Return the (X, Y) coordinate for the center point of the cell that contains the specified text.  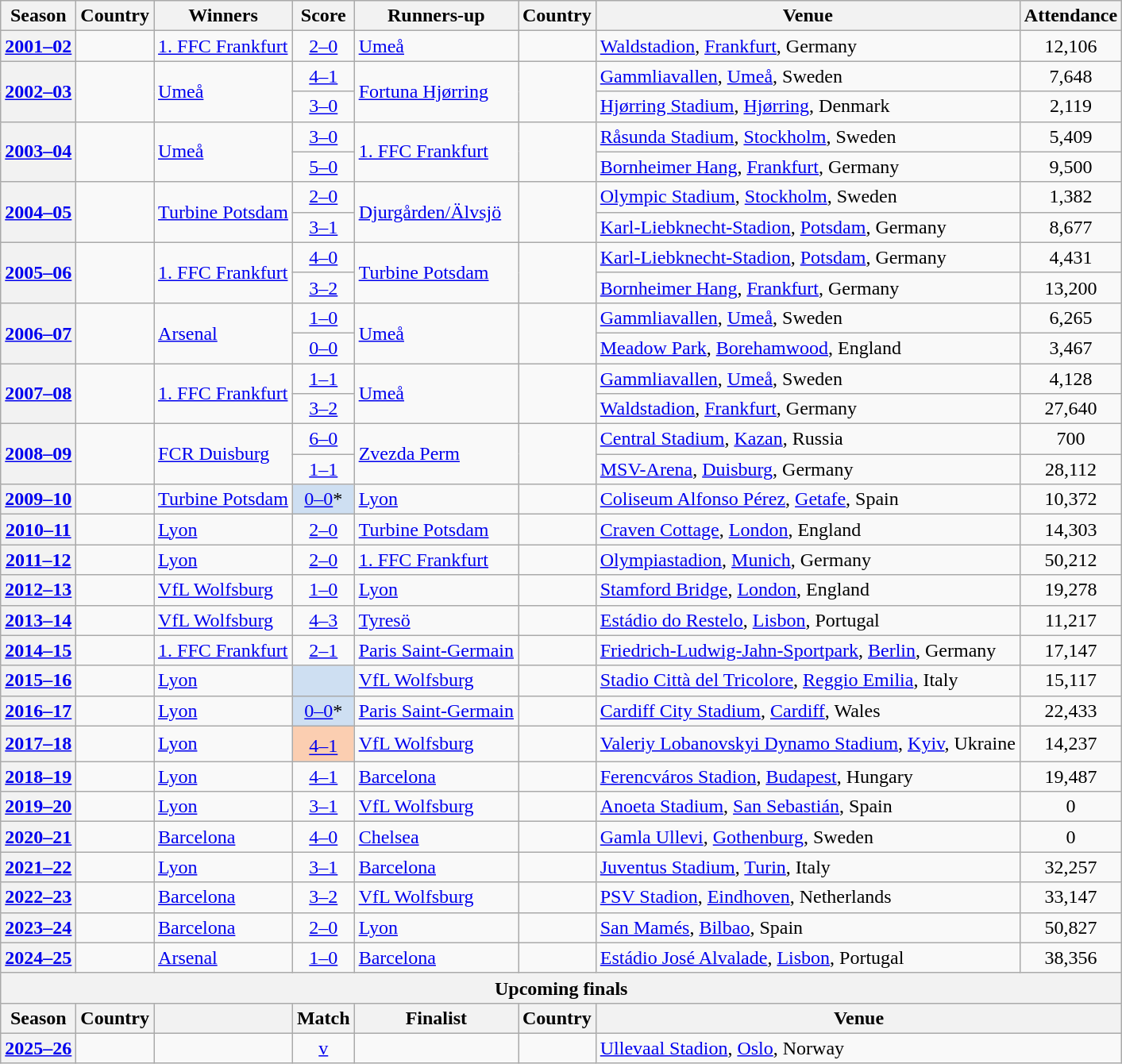
Tyresö (436, 620)
5–0 (323, 167)
Olympic Stadium, Stockholm, Sweden (808, 197)
2002–03 (38, 91)
11,217 (1070, 620)
6–0 (323, 439)
2,119 (1070, 106)
19,278 (1070, 590)
2018–19 (38, 777)
50,827 (1070, 927)
38,356 (1070, 958)
22,433 (1070, 711)
Winners (224, 16)
15,117 (1070, 680)
Hjørring Stadium, Hjørring, Denmark (808, 106)
17,147 (1070, 650)
v (323, 1048)
2023–24 (38, 927)
2016–17 (38, 711)
Upcoming finals (561, 988)
7,648 (1070, 76)
Ullevaal Stadion, Oslo, Norway (858, 1048)
12,106 (1070, 46)
MSV-Arena, Duisburg, Germany (808, 469)
San Mamés, Bilbao, Spain (808, 927)
Anoeta Stadium, San Sebastián, Spain (808, 807)
2–1 (323, 650)
5,409 (1070, 137)
Ferencváros Stadion, Budapest, Hungary (808, 777)
700 (1070, 439)
2007–08 (38, 394)
2010–11 (38, 530)
10,372 (1070, 499)
1,382 (1070, 197)
19,487 (1070, 777)
2003–04 (38, 152)
2020–21 (38, 837)
4,431 (1070, 257)
Olympiastadion, Munich, Germany (808, 560)
FCR Duisburg (224, 454)
3,467 (1070, 348)
Zvezda Perm (436, 454)
2014–15 (38, 650)
9,500 (1070, 167)
2019–20 (38, 807)
2013–14 (38, 620)
2017–18 (38, 743)
PSV Stadion, Eindhoven, Netherlands (808, 897)
Valeriy Lobanovskyi Dynamo Stadium, Kyiv, Ukraine (808, 743)
Chelsea (436, 837)
6,265 (1070, 318)
2001–02 (38, 46)
2012–13 (38, 590)
27,640 (1070, 409)
Stadio Città del Tricolore, Reggio Emilia, Italy (808, 680)
33,147 (1070, 897)
2015–16 (38, 680)
2005–06 (38, 272)
Fortuna Hjørring (436, 91)
4–3 (323, 620)
50,212 (1070, 560)
Juventus Stadium, Turin, Italy (808, 867)
Råsunda Stadium, Stockholm, Sweden (808, 137)
Score (323, 16)
32,257 (1070, 867)
8,677 (1070, 227)
Friedrich-Ludwig-Jahn-Sportpark, Berlin, Germany (808, 650)
2025–26 (38, 1048)
Gamla Ullevi, Gothenburg, Sweden (808, 837)
Estádio do Restelo, Lisbon, Portugal (808, 620)
13,200 (1070, 287)
Match (323, 1018)
2024–25 (38, 958)
4,128 (1070, 379)
Djurgården/Älvsjö (436, 212)
Estádio José Alvalade, Lisbon, Portugal (808, 958)
Central Stadium, Kazan, Russia (808, 439)
0–0 (323, 348)
14,303 (1070, 530)
Coliseum Alfonso Pérez, Getafe, Spain (808, 499)
2006–07 (38, 333)
2008–09 (38, 454)
Stamford Bridge, London, England (808, 590)
Meadow Park, Borehamwood, England (808, 348)
2011–12 (38, 560)
2004–05 (38, 212)
Craven Cottage, London, England (808, 530)
Cardiff City Stadium, Cardiff, Wales (808, 711)
2009–10 (38, 499)
28,112 (1070, 469)
Finalist (436, 1018)
2021–22 (38, 867)
Runners-up (436, 16)
14,237 (1070, 743)
2022–23 (38, 897)
Attendance (1070, 16)
